Determine the (X, Y) coordinate at the center of the cell enclosing the given text.  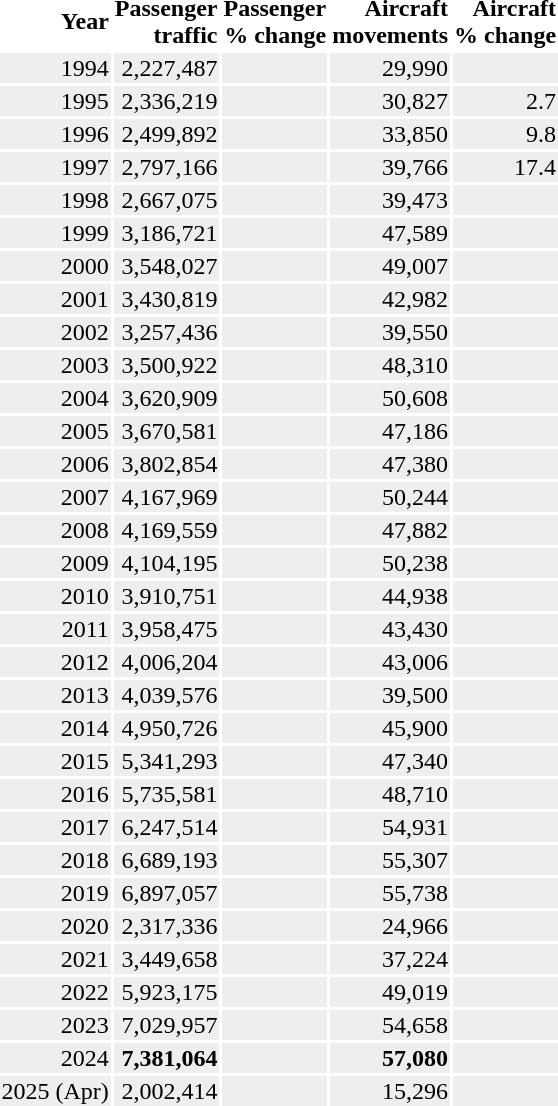
5,341,293 (166, 761)
47,380 (390, 464)
2004 (55, 398)
4,167,969 (166, 497)
2,336,219 (166, 101)
2021 (55, 959)
2,002,414 (166, 1091)
3,670,581 (166, 431)
4,006,204 (166, 662)
4,039,576 (166, 695)
7,029,957 (166, 1025)
2007 (55, 497)
1996 (55, 134)
6,897,057 (166, 893)
2015 (55, 761)
7,381,064 (166, 1058)
2012 (55, 662)
33,850 (390, 134)
55,738 (390, 893)
2009 (55, 563)
45,900 (390, 728)
6,247,514 (166, 827)
2,317,336 (166, 926)
49,007 (390, 266)
2,499,892 (166, 134)
50,608 (390, 398)
4,169,559 (166, 530)
29,990 (390, 68)
48,710 (390, 794)
24,966 (390, 926)
3,257,436 (166, 332)
47,186 (390, 431)
1997 (55, 167)
47,340 (390, 761)
39,766 (390, 167)
47,589 (390, 233)
39,550 (390, 332)
2023 (55, 1025)
2011 (55, 629)
39,473 (390, 200)
48,310 (390, 365)
2016 (55, 794)
3,910,751 (166, 596)
4,104,195 (166, 563)
1998 (55, 200)
55,307 (390, 860)
39,500 (390, 695)
3,449,658 (166, 959)
2017 (55, 827)
49,019 (390, 992)
2005 (55, 431)
2000 (55, 266)
47,882 (390, 530)
54,931 (390, 827)
2.7 (506, 101)
15,296 (390, 1091)
2001 (55, 299)
2002 (55, 332)
1999 (55, 233)
37,224 (390, 959)
50,244 (390, 497)
2,667,075 (166, 200)
2022 (55, 992)
2,797,166 (166, 167)
9.8 (506, 134)
3,430,819 (166, 299)
3,500,922 (166, 365)
2010 (55, 596)
3,620,909 (166, 398)
30,827 (390, 101)
43,430 (390, 629)
4,950,726 (166, 728)
2008 (55, 530)
2019 (55, 893)
3,802,854 (166, 464)
2003 (55, 365)
2025 (Apr) (55, 1091)
5,735,581 (166, 794)
50,238 (390, 563)
2,227,487 (166, 68)
2013 (55, 695)
57,080 (390, 1058)
1994 (55, 68)
5,923,175 (166, 992)
2020 (55, 926)
17.4 (506, 167)
6,689,193 (166, 860)
43,006 (390, 662)
3,186,721 (166, 233)
3,548,027 (166, 266)
54,658 (390, 1025)
3,958,475 (166, 629)
44,938 (390, 596)
2024 (55, 1058)
2006 (55, 464)
2014 (55, 728)
42,982 (390, 299)
1995 (55, 101)
2018 (55, 860)
